Search for the cell housing the specified text and yield its (X, Y) center coordinate. 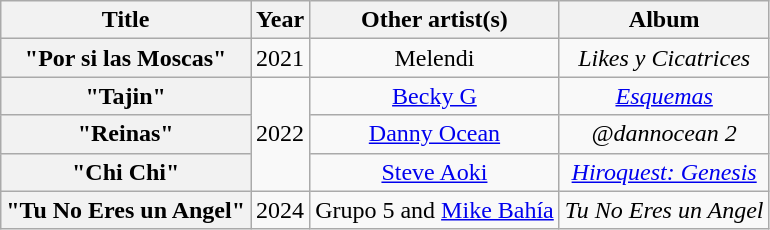
Hiroquest: Genesis (664, 172)
"Por si las Moscas" (126, 58)
"Tajin" (126, 96)
Tu No Eres un Angel (664, 210)
Grupo 5 and Mike Bahía (435, 210)
"Chi Chi" (126, 172)
Album (664, 20)
Other artist(s) (435, 20)
Danny Ocean (435, 134)
Year (280, 20)
Becky G (435, 96)
Likes y Cicatrices (664, 58)
Steve Aoki (435, 172)
Melendi (435, 58)
"Tu No Eres un Angel" (126, 210)
@dannocean 2 (664, 134)
Title (126, 20)
2024 (280, 210)
2021 (280, 58)
"Reinas" (126, 134)
Esquemas (664, 96)
2022 (280, 134)
